Determine the [X, Y] coordinate at the center of the cell enclosing the given text.  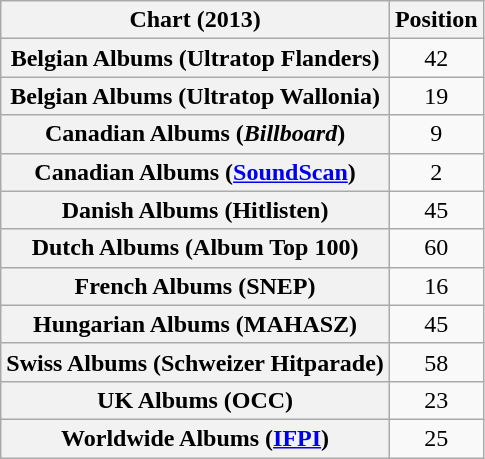
19 [436, 96]
42 [436, 58]
16 [436, 286]
Danish Albums (Hitlisten) [196, 210]
Swiss Albums (Schweizer Hitparade) [196, 362]
2 [436, 172]
UK Albums (OCC) [196, 400]
Dutch Albums (Album Top 100) [196, 248]
58 [436, 362]
French Albums (SNEP) [196, 286]
Hungarian Albums (MAHASZ) [196, 324]
Chart (2013) [196, 20]
Position [436, 20]
Canadian Albums (SoundScan) [196, 172]
Belgian Albums (Ultratop Flanders) [196, 58]
9 [436, 134]
25 [436, 438]
23 [436, 400]
60 [436, 248]
Canadian Albums (Billboard) [196, 134]
Worldwide Albums (IFPI) [196, 438]
Belgian Albums (Ultratop Wallonia) [196, 96]
